For the text-containing cell, return its midpoint in (x, y) coordinate format. 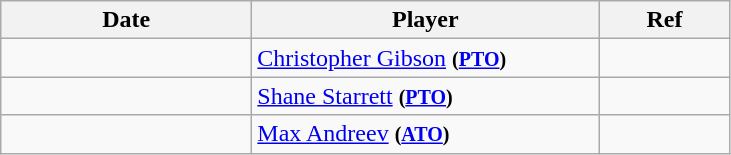
Date (126, 20)
Player (426, 20)
Christopher Gibson (PTO) (426, 58)
Max Andreev (ATO) (426, 134)
Ref (664, 20)
Shane Starrett (PTO) (426, 96)
